Scan for the cell matching the given text and deliver its (X, Y) coordinate at center. 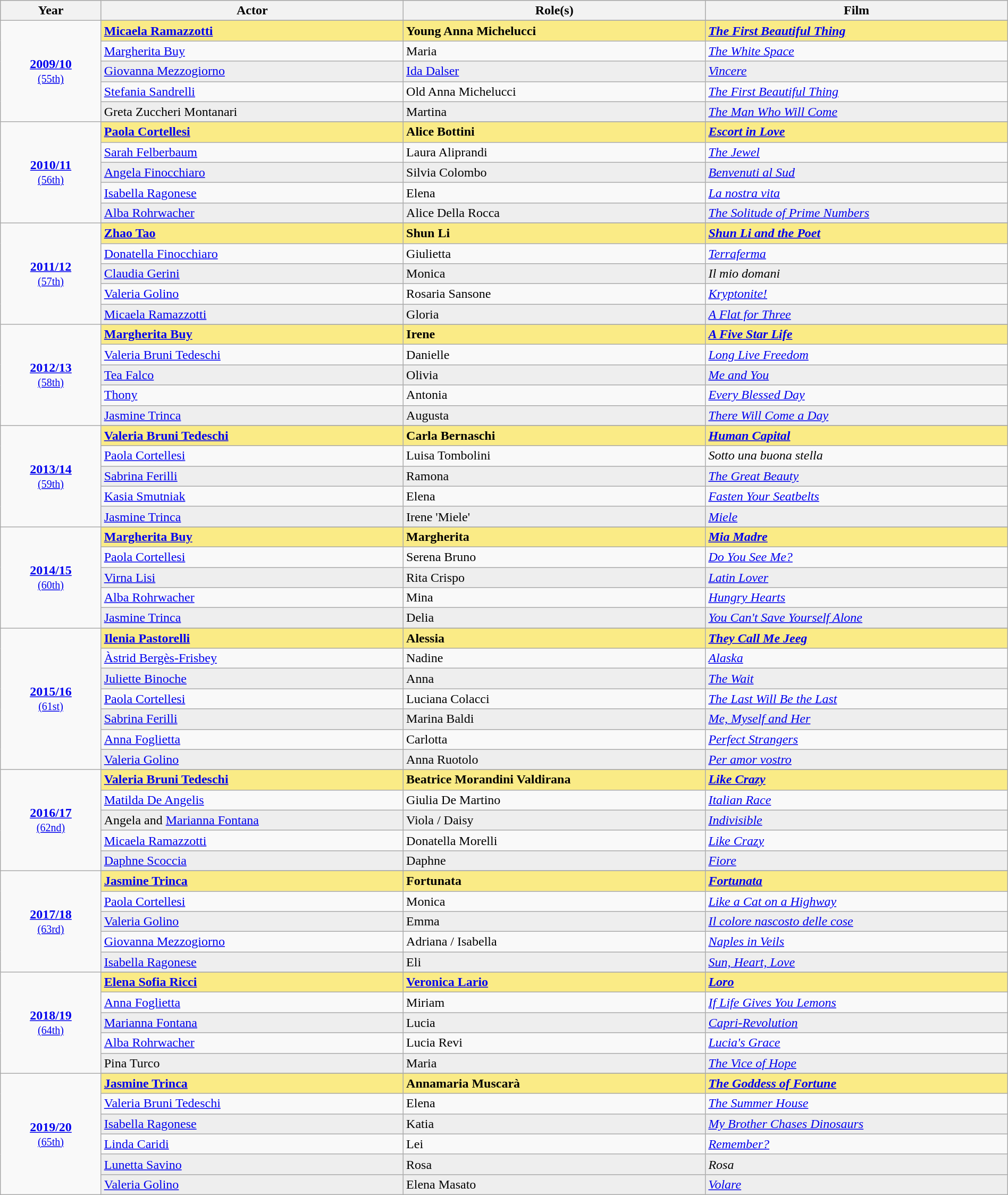
Laura Aliprandi (555, 152)
Matilda De Angelis (252, 800)
Mia Madre (856, 537)
Adriana / Isabella (555, 942)
Carla Bernaschi (555, 436)
You Can't Save Yourself Alone (856, 618)
2009/10(55th) (51, 71)
Role(s) (555, 11)
Donatella Morelli (555, 840)
The Solitude of Prime Numbers (856, 213)
Luciana Colacci (555, 699)
Me and You (856, 375)
Giulietta (555, 254)
Sarah Felberbaum (252, 152)
Delia (555, 618)
Juliette Binoche (252, 679)
Sotto una buona stella (856, 456)
Il mio domani (856, 274)
Luisa Tombolini (555, 456)
The Wait (856, 679)
Ida Dalser (555, 71)
Miele (856, 516)
Do You See Me? (856, 557)
Alice Bottini (555, 132)
They Call Me Jeeg (856, 638)
Tea Falco (252, 375)
Lucia Revi (555, 1043)
The Goddess of Fortune (856, 1083)
Terraferma (856, 254)
Escort in Love (856, 132)
Vincere (856, 71)
2015/16(61st) (51, 699)
Martina (555, 112)
2018/19(64th) (51, 1023)
Benvenuti al Sud (856, 172)
The Summer House (856, 1104)
Shun Li (555, 233)
Shun Li and the Poet (856, 233)
2012/13(58th) (51, 375)
2010/11(56th) (51, 172)
Pina Turco (252, 1063)
A Flat for Three (856, 314)
Il colore nascosto delle cose (856, 922)
Human Capital (856, 436)
Eli (555, 962)
Capri-Revolution (856, 1023)
2013/14(59th) (51, 476)
Rosaria Sansone (555, 294)
My Brother Chases Dinosaurs (856, 1124)
Like a Cat on a Highway (856, 901)
The Man Who Will Come (856, 112)
Giulia De Martino (555, 800)
Year (51, 11)
Elena Sofia Ricci (252, 982)
Remember? (856, 1144)
Stefania Sandrelli (252, 91)
Italian Race (856, 800)
A Five Star Life (856, 335)
Daphne Scoccia (252, 860)
Irene (555, 335)
Greta Zuccheri Montanari (252, 112)
Kasia Smutniak (252, 496)
Naples in Veils (856, 942)
Thony (252, 395)
Donatella Finocchiaro (252, 254)
Danielle (555, 355)
Angela Finocchiaro (252, 172)
Alessia (555, 638)
Margherita (555, 537)
Volare (856, 1184)
Olivia (555, 375)
Anna Ruotolo (555, 759)
Lucia (555, 1023)
Veronica Lario (555, 982)
Silvia Colombo (555, 172)
Ilenia Pastorelli (252, 638)
Indivisible (856, 820)
Beatrice Morandini Valdirana (555, 780)
Linda Caridi (252, 1144)
Anna (555, 679)
Nadine (555, 658)
Carlotta (555, 739)
Katia (555, 1124)
Alaska (856, 658)
There Will Come a Day (856, 415)
Fiore (856, 860)
The Great Beauty (856, 476)
Loro (856, 982)
2019/20(65th) (51, 1134)
Alice Della Rocca (555, 213)
Perfect Strangers (856, 739)
Rita Crispo (555, 577)
Long Live Freedom (856, 355)
Viola / Daisy (555, 820)
Lucia's Grace (856, 1043)
2011/12(57th) (51, 273)
Irene 'Miele' (555, 516)
Antonia (555, 395)
Sun, Heart, Love (856, 962)
Hungry Hearts (856, 598)
If Life Gives You Lemons (856, 1002)
Actor (252, 11)
Zhao Tao (252, 233)
The Last Will Be the Last (856, 699)
Old Anna Michelucci (555, 91)
The Jewel (856, 152)
The White Space (856, 51)
Elena Masato (555, 1184)
Latin Lover (856, 577)
Annamaria Muscarà (555, 1083)
Young Anna Michelucci (555, 31)
Emma (555, 922)
Kryptonite! (856, 294)
Claudia Gerini (252, 274)
Angela and Marianna Fontana (252, 820)
Marina Baldi (555, 719)
Film (856, 11)
La nostra vita (856, 193)
Serena Bruno (555, 557)
Me, Myself and Her (856, 719)
Daphne (555, 860)
Marianna Fontana (252, 1023)
Fasten Your Seatbelts (856, 496)
Virna Lisi (252, 577)
Every Blessed Day (856, 395)
Augusta (555, 415)
Miriam (555, 1002)
2017/18(63rd) (51, 921)
Lunetta Savino (252, 1164)
2014/15(60th) (51, 577)
2016/17(62nd) (51, 820)
Gloria (555, 314)
Ramona (555, 476)
Per amor vostro (856, 759)
Lei (555, 1144)
Àstrid Bergès-Frisbey (252, 658)
Mina (555, 598)
The Vice of Hope (856, 1063)
